Pinpoint the cell where the given text exists, returning its (x, y) midpoint coordinate. 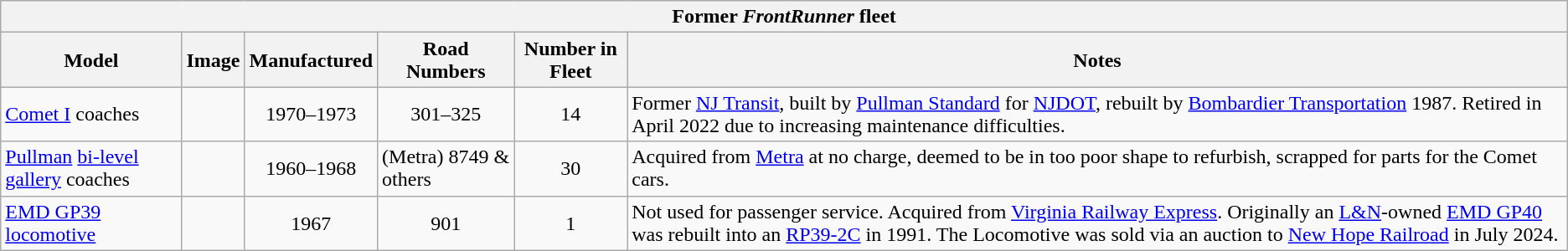
(Metra) 8749 & others (446, 169)
30 (571, 169)
Model (91, 60)
Road Numbers (446, 60)
1 (571, 223)
1970–1973 (312, 114)
1967 (312, 223)
Manufactured (312, 60)
EMD GP39 locomotive (91, 223)
Image (213, 60)
Former FrontRunner fleet (784, 17)
Pullman bi-level gallery coaches (91, 169)
Number in Fleet (571, 60)
Acquired from Metra at no charge, deemed to be in too poor shape to refurbish, scrapped for parts for the Comet cars. (1097, 169)
Comet I coaches (91, 114)
14 (571, 114)
301–325 (446, 114)
Notes (1097, 60)
901 (446, 223)
1960–1968 (312, 169)
